For the text-containing cell, return its midpoint in (x, y) coordinate format. 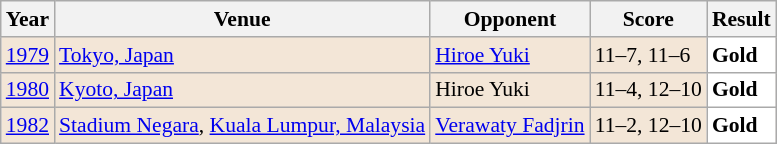
Opponent (510, 19)
Result (742, 19)
1980 (28, 90)
Venue (242, 19)
Stadium Negara, Kuala Lumpur, Malaysia (242, 126)
11–4, 12–10 (648, 90)
Score (648, 19)
1979 (28, 55)
Tokyo, Japan (242, 55)
Year (28, 19)
11–2, 12–10 (648, 126)
11–7, 11–6 (648, 55)
Kyoto, Japan (242, 90)
Verawaty Fadjrin (510, 126)
1982 (28, 126)
